Search for the cell housing the specified text and yield its (x, y) center coordinate. 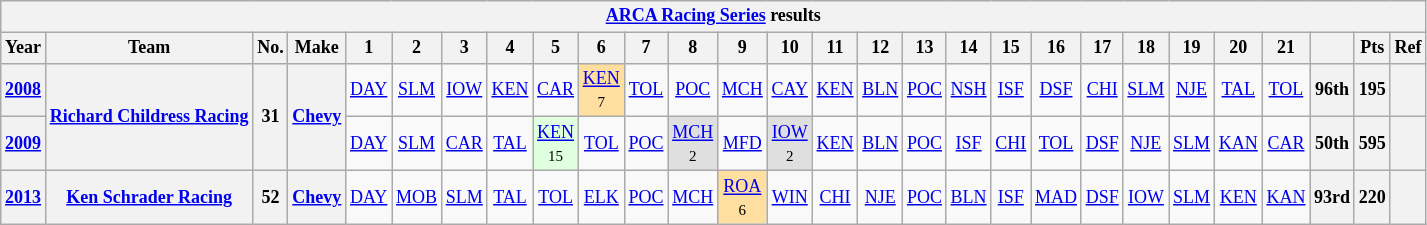
6 (601, 48)
ELK (601, 197)
Ken Schrader Racing (148, 197)
KEN15 (556, 144)
20 (1238, 48)
Ref (1408, 48)
KEN7 (601, 90)
3 (464, 48)
IOW2 (790, 144)
21 (1286, 48)
Year (24, 48)
Pts (1372, 48)
ROA6 (743, 197)
19 (1192, 48)
MCH2 (693, 144)
1 (369, 48)
52 (270, 197)
No. (270, 48)
93rd (1332, 197)
18 (1146, 48)
14 (968, 48)
2009 (24, 144)
195 (1372, 90)
7 (646, 48)
10 (790, 48)
13 (925, 48)
2008 (24, 90)
595 (1372, 144)
NSH (968, 90)
11 (835, 48)
8 (693, 48)
96th (1332, 90)
WIN (790, 197)
MFD (743, 144)
MAD (1056, 197)
CAY (790, 90)
2013 (24, 197)
220 (1372, 197)
16 (1056, 48)
50th (1332, 144)
17 (1102, 48)
31 (270, 116)
4 (510, 48)
12 (880, 48)
MOB (417, 197)
ARCA Racing Series results (714, 16)
5 (556, 48)
2 (417, 48)
15 (1011, 48)
9 (743, 48)
Team (148, 48)
Richard Childress Racing (148, 116)
Make (317, 48)
